Provide the [X, Y] coordinate of the cell's center where the given text is located.  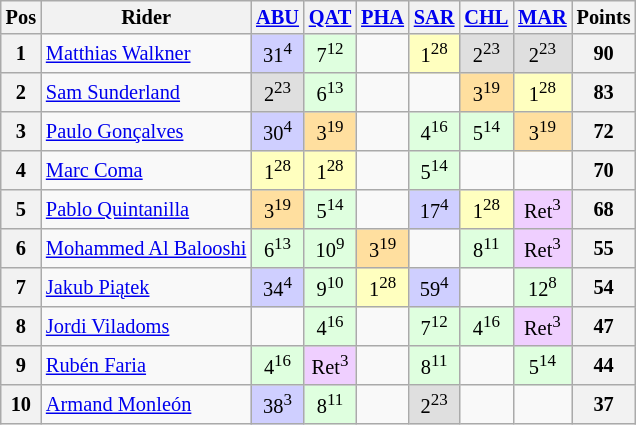
1 [21, 54]
6 [21, 248]
Sam Sunderland [146, 92]
3 [21, 132]
9 [21, 366]
Points [604, 17]
304 [278, 132]
Armand Monleón [146, 404]
10 [21, 404]
383 [278, 404]
174 [434, 210]
Rubén Faria [146, 366]
Mohammed Al Balooshi [146, 248]
314 [278, 54]
72 [604, 132]
55 [604, 248]
Pablo Quintanilla [146, 210]
44 [604, 366]
70 [604, 170]
4 [21, 170]
83 [604, 92]
Jakub Piątek [146, 288]
5 [21, 210]
Marc Coma [146, 170]
CHL [486, 17]
ABU [278, 17]
MAR [542, 17]
910 [330, 288]
Paulo Gonçalves [146, 132]
344 [278, 288]
2 [21, 92]
Matthias Walkner [146, 54]
109 [330, 248]
Jordi Viladoms [146, 326]
SAR [434, 17]
68 [604, 210]
47 [604, 326]
8 [21, 326]
7 [21, 288]
594 [434, 288]
PHA [382, 17]
37 [604, 404]
90 [604, 54]
QAT [330, 17]
54 [604, 288]
Rider [146, 17]
Pos [21, 17]
